Scan for the cell matching the given text and deliver its (x, y) coordinate at center. 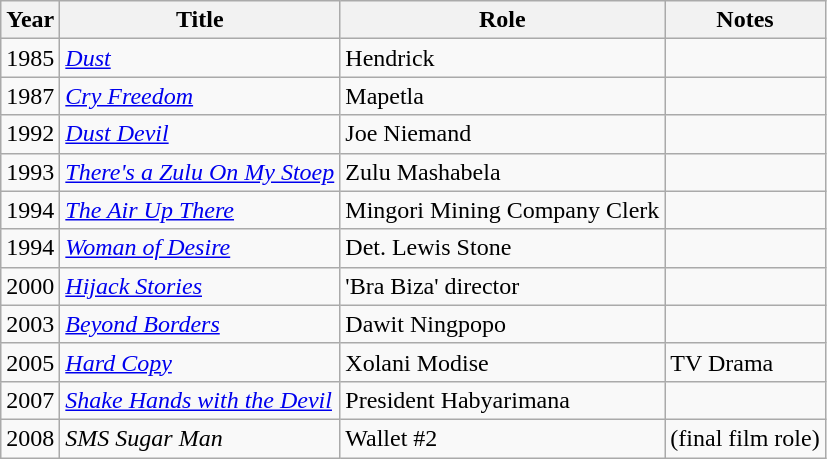
Cry Freedom (200, 96)
Dust (200, 58)
Det. Lewis Stone (502, 248)
Notes (745, 20)
1985 (30, 58)
Mapetla (502, 96)
The Air Up There (200, 210)
Xolani Modise (502, 362)
(final film role) (745, 438)
Mingori Mining Company Clerk (502, 210)
Hijack Stories (200, 286)
2005 (30, 362)
Dust Devil (200, 134)
There's a Zulu On My Stoep (200, 172)
1993 (30, 172)
2000 (30, 286)
TV Drama (745, 362)
Wallet #2 (502, 438)
1992 (30, 134)
Hendrick (502, 58)
President Habyarimana (502, 400)
Shake Hands with the Devil (200, 400)
Hard Copy (200, 362)
SMS Sugar Man (200, 438)
Role (502, 20)
Joe Niemand (502, 134)
Year (30, 20)
'Bra Biza' director (502, 286)
Beyond Borders (200, 324)
1987 (30, 96)
2008 (30, 438)
Woman of Desire (200, 248)
2003 (30, 324)
2007 (30, 400)
Title (200, 20)
Zulu Mashabela (502, 172)
Dawit Ningpopo (502, 324)
